Search for the cell housing the specified text and yield its [x, y] center coordinate. 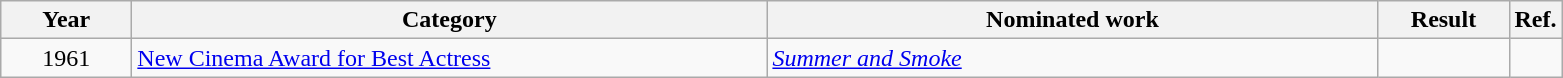
Year [66, 20]
Summer and Smoke [1072, 58]
Nominated work [1072, 20]
Ref. [1536, 20]
Result [1444, 20]
1961 [66, 58]
New Cinema Award for Best Actress [450, 58]
Category [450, 20]
